Scan for the cell matching the given text and deliver its (x, y) coordinate at center. 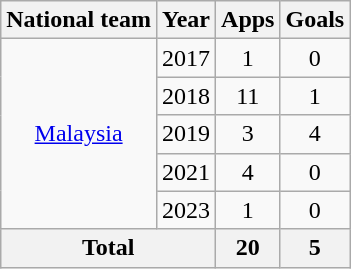
5 (315, 248)
3 (248, 134)
2017 (186, 58)
Apps (248, 20)
20 (248, 248)
Goals (315, 20)
2023 (186, 210)
2019 (186, 134)
National team (79, 20)
Year (186, 20)
2018 (186, 96)
Total (108, 248)
11 (248, 96)
2021 (186, 172)
Malaysia (79, 134)
